For the text-containing cell, return its midpoint in [X, Y] coordinate format. 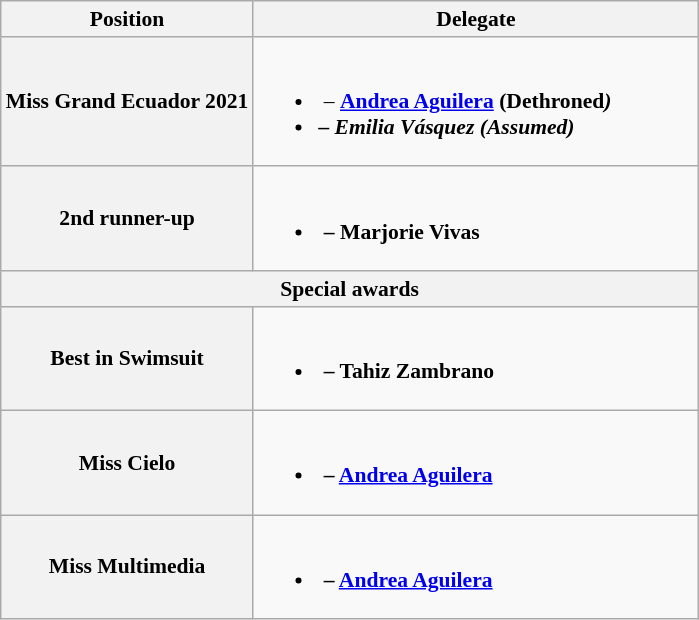
2nd runner-up [128, 219]
– Andrea Aguilera (Dethroned) – Emilia Vásquez (Assumed) [476, 102]
– Marjorie Vivas [476, 219]
Miss Grand Ecuador 2021 [128, 102]
Position [128, 19]
– Tahiz Zambrano [476, 358]
Special awards [350, 289]
Delegate [476, 19]
Miss Multimedia [128, 567]
Miss Cielo [128, 463]
Best in Swimsuit [128, 358]
